Identify which cell holds the provided text, then report its [X, Y] central coordinate. 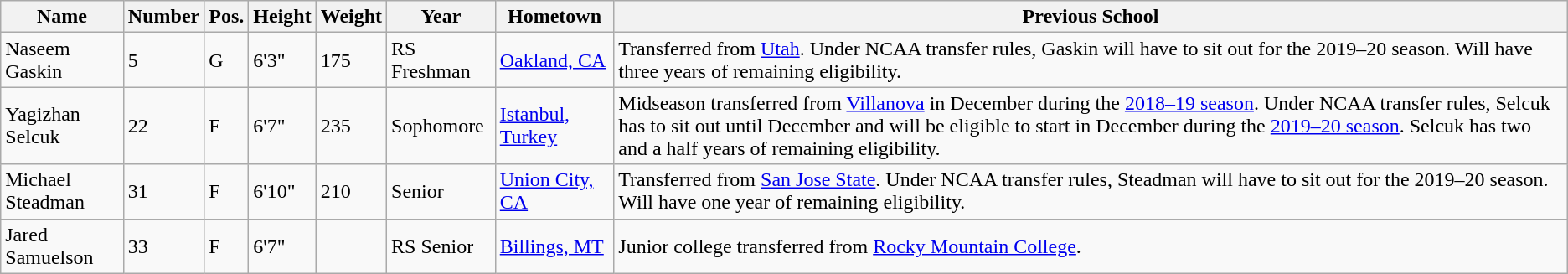
Number [163, 17]
6'10" [282, 191]
RS Senior [441, 246]
G [226, 60]
Weight [351, 17]
Transferred from Utah. Under NCAA transfer rules, Gaskin will have to sit out for the 2019–20 season. Will have three years of remaining eligibility. [1091, 60]
175 [351, 60]
235 [351, 126]
Billings, MT [554, 246]
6'3" [282, 60]
Naseem Gaskin [62, 60]
Yagizhan Selcuk [62, 126]
31 [163, 191]
Previous School [1091, 17]
5 [163, 60]
Istanbul, Turkey [554, 126]
Michael Steadman [62, 191]
Pos. [226, 17]
22 [163, 126]
Senior [441, 191]
210 [351, 191]
Sophomore [441, 126]
RS Freshman [441, 60]
Name [62, 17]
Junior college transferred from Rocky Mountain College. [1091, 246]
Jared Samuelson [62, 246]
Height [282, 17]
Year [441, 17]
Hometown [554, 17]
Union City, CA [554, 191]
Oakland, CA [554, 60]
33 [163, 246]
